Scan for the cell matching the given text and deliver its [X, Y] coordinate at center. 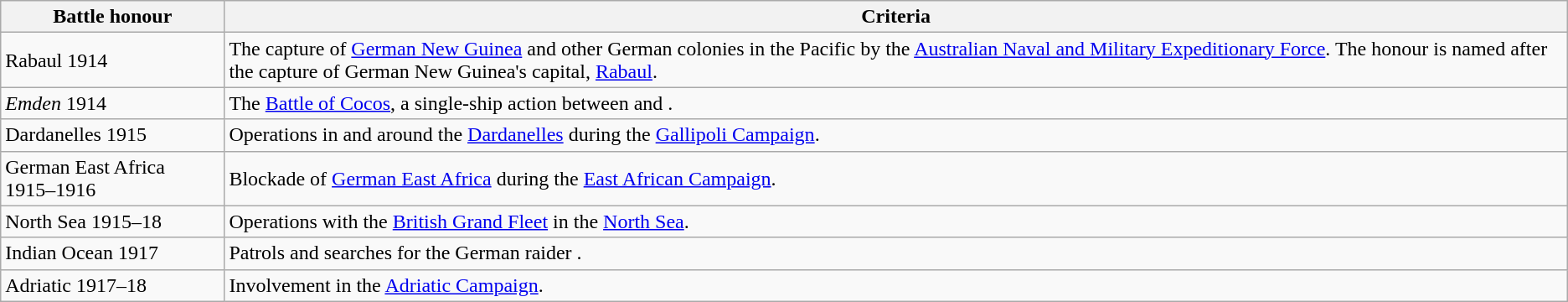
Involvement in the Adriatic Campaign. [896, 285]
Adriatic 1917–18 [112, 285]
Dardanelles 1915 [112, 135]
Operations in and around the Dardanelles during the Gallipoli Campaign. [896, 135]
North Sea 1915–18 [112, 221]
Rabaul 1914 [112, 60]
Battle honour [112, 17]
The Battle of Cocos, a single-ship action between and . [896, 103]
Patrols and searches for the German raider . [896, 253]
Operations with the British Grand Fleet in the North Sea. [896, 221]
German East Africa 1915–1916 [112, 178]
Criteria [896, 17]
Blockade of German East Africa during the East African Campaign. [896, 178]
Emden 1914 [112, 103]
Indian Ocean 1917 [112, 253]
